Identify which cell holds the provided text, then report its [x, y] central coordinate. 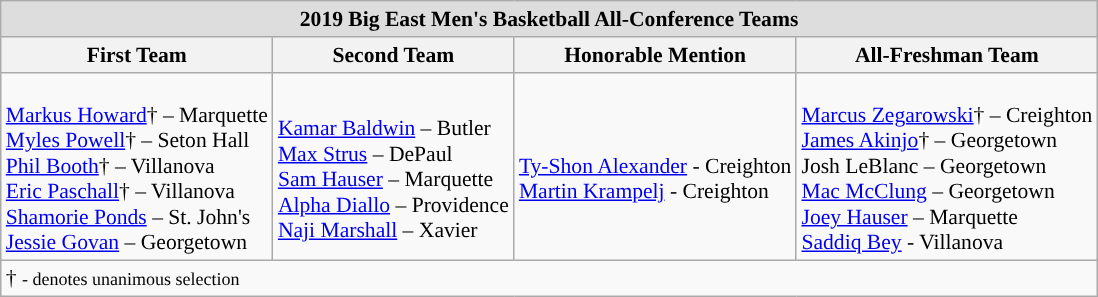
Ty-Shon Alexander - Creighton Martin Krampelj - Creighton [656, 166]
All-Freshman Team [946, 55]
Honorable Mention [656, 55]
2019 Big East Men's Basketball All-Conference Teams [550, 19]
† - denotes unanimous selection [550, 279]
Kamar Baldwin – Butler Max Strus – DePaul Sam Hauser – Marquette Alpha Diallo – Providence Naji Marshall – Xavier [394, 166]
First Team [137, 55]
Second Team [394, 55]
